Return the [x, y] coordinate for the center point of the cell that contains the specified text.  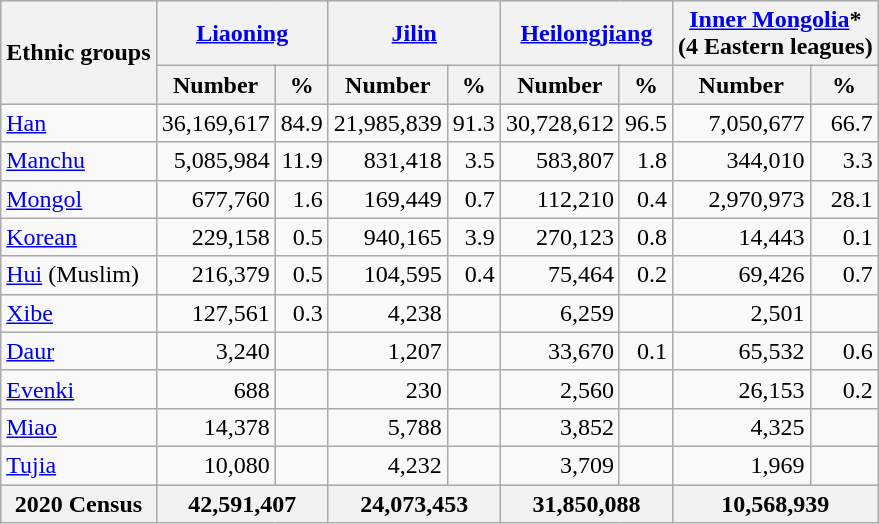
5,788 [388, 427]
3,852 [560, 427]
104,595 [388, 275]
169,449 [388, 199]
Tujia [78, 465]
69,426 [741, 275]
Heilongjiang [586, 34]
7,050,677 [741, 123]
2,970,973 [741, 199]
1.8 [646, 161]
Ethnic groups [78, 52]
Jilin [414, 34]
Miao [78, 427]
127,561 [216, 313]
Mongol [78, 199]
2,501 [741, 313]
2020 Census [78, 503]
30,728,612 [560, 123]
14,378 [216, 427]
677,760 [216, 199]
84.9 [302, 123]
Xibe [78, 313]
33,670 [560, 351]
Daur [78, 351]
66.7 [844, 123]
91.3 [474, 123]
344,010 [741, 161]
6,259 [560, 313]
Evenki [78, 389]
24,073,453 [414, 503]
31,850,088 [586, 503]
3.9 [474, 237]
28.1 [844, 199]
3,240 [216, 351]
583,807 [560, 161]
4,238 [388, 313]
4,232 [388, 465]
5,085,984 [216, 161]
3.5 [474, 161]
Inner Mongolia*(4 Eastern leagues) [775, 34]
Liaoning [242, 34]
75,464 [560, 275]
1,969 [741, 465]
229,158 [216, 237]
65,532 [741, 351]
1,207 [388, 351]
26,153 [741, 389]
0.3 [302, 313]
10,080 [216, 465]
0.6 [844, 351]
Han [78, 123]
11.9 [302, 161]
96.5 [646, 123]
0.8 [646, 237]
14,443 [741, 237]
Manchu [78, 161]
Hui (Muslim) [78, 275]
216,379 [216, 275]
230 [388, 389]
2,560 [560, 389]
270,123 [560, 237]
688 [216, 389]
1.6 [302, 199]
10,568,939 [775, 503]
42,591,407 [242, 503]
940,165 [388, 237]
831,418 [388, 161]
3.3 [844, 161]
4,325 [741, 427]
3,709 [560, 465]
Korean [78, 237]
36,169,617 [216, 123]
21,985,839 [388, 123]
112,210 [560, 199]
